Search for the cell housing the specified text and yield its [x, y] center coordinate. 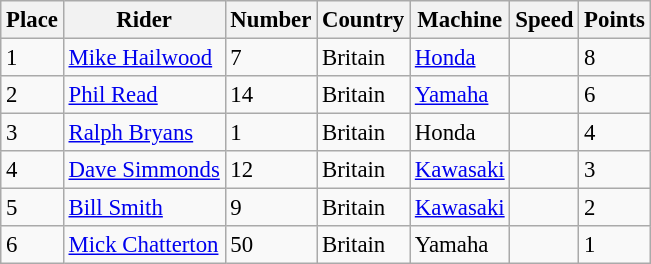
14 [271, 95]
Dave Simmonds [144, 170]
Ralph Bryans [144, 133]
50 [271, 245]
Number [271, 20]
Place [32, 20]
Points [614, 20]
Bill Smith [144, 208]
Country [364, 20]
Phil Read [144, 95]
7 [271, 58]
8 [614, 58]
Mick Chatterton [144, 245]
Speed [544, 20]
5 [32, 208]
Mike Hailwood [144, 58]
12 [271, 170]
Rider [144, 20]
9 [271, 208]
Machine [460, 20]
